Locate the cell with the specified text and output its [x, y] center coordinate. 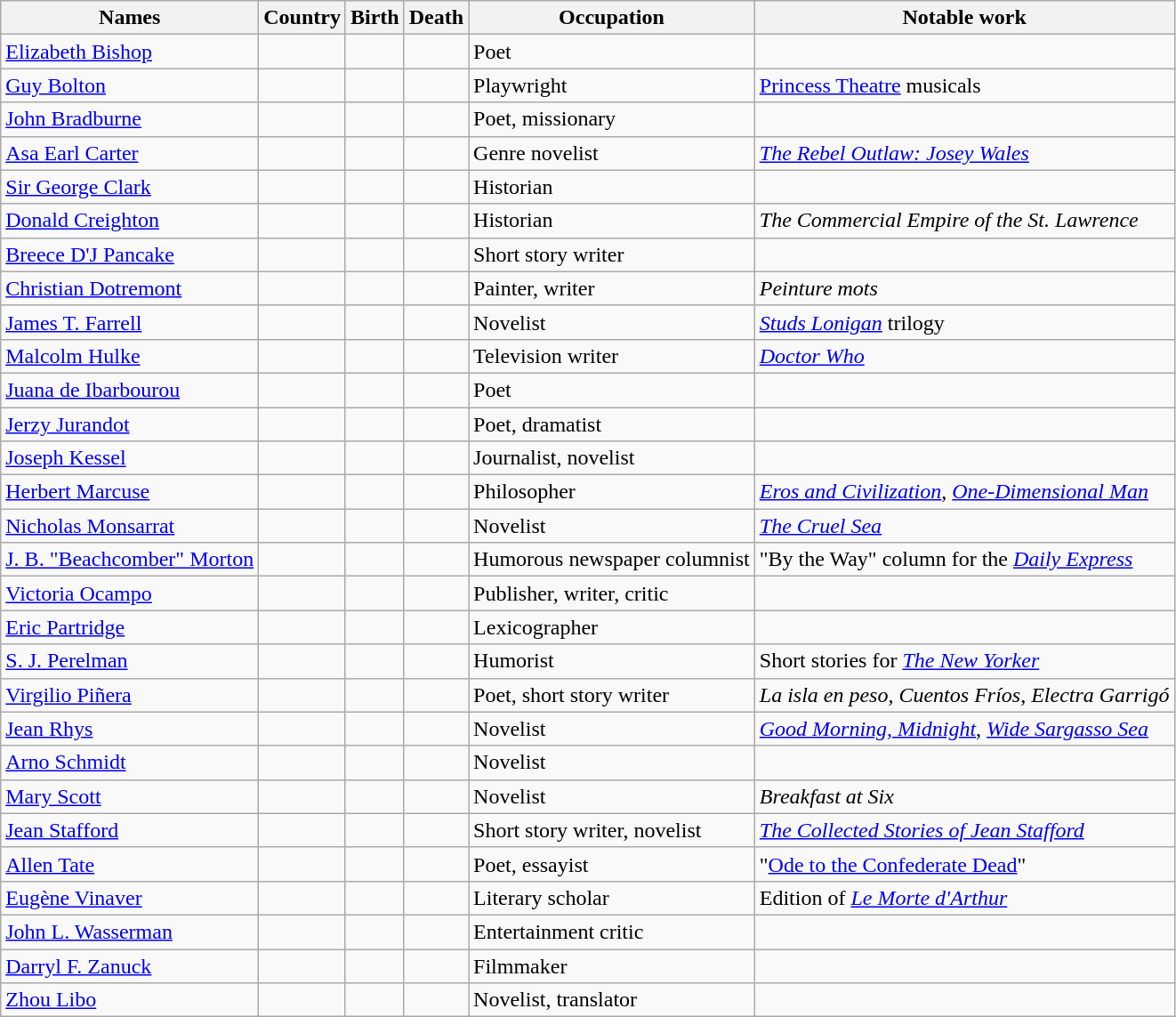
The Cruel Sea [964, 526]
Princess Theatre musicals [964, 85]
The Commercial Empire of the St. Lawrence [964, 221]
Country [302, 18]
Death [436, 18]
Joseph Kessel [130, 458]
Playwright [612, 85]
Juana de Ibarbourou [130, 390]
Donald Creighton [130, 221]
Entertainment critic [612, 932]
S. J. Perelman [130, 661]
Malcolm Hulke [130, 356]
Humorist [612, 661]
Jean Stafford [130, 830]
Short stories for The New Yorker [964, 661]
Journalist, novelist [612, 458]
Virgilio Piñera [130, 695]
Guy Bolton [130, 85]
"By the Way" column for the Daily Express [964, 560]
Birth [375, 18]
Eros and Civilization, One-Dimensional Man [964, 492]
Studs Lonigan trilogy [964, 322]
Herbert Marcuse [130, 492]
Allen Tate [130, 864]
Eric Partridge [130, 627]
Poet, dramatist [612, 424]
Poet, essayist [612, 864]
Jean Rhys [130, 729]
Painter, writer [612, 288]
Lexicographer [612, 627]
Poet, short story writer [612, 695]
Arno Schmidt [130, 763]
Darryl F. Zanuck [130, 965]
Occupation [612, 18]
Asa Earl Carter [130, 153]
John L. Wasserman [130, 932]
Poet, missionary [612, 119]
Zhou Libo [130, 1000]
Good Morning, Midnight, Wide Sargasso Sea [964, 729]
James T. Farrell [130, 322]
Filmmaker [612, 965]
John Bradburne [130, 119]
Nicholas Monsarrat [130, 526]
Breakfast at Six [964, 796]
La isla en peso, Cuentos Fríos, Electra Garrigó [964, 695]
Genre novelist [612, 153]
Christian Dotremont [130, 288]
Notable work [964, 18]
Sir George Clark [130, 187]
The Rebel Outlaw: Josey Wales [964, 153]
Doctor Who [964, 356]
Humorous newspaper columnist [612, 560]
The Collected Stories of Jean Stafford [964, 830]
Television writer [612, 356]
Peinture mots [964, 288]
Victoria Ocampo [130, 593]
Jerzy Jurandot [130, 424]
Philosopher [612, 492]
Breece D'J Pancake [130, 254]
J. B. "Beachcomber" Morton [130, 560]
Names [130, 18]
Short story writer, novelist [612, 830]
Novelist, translator [612, 1000]
Eugène Vinaver [130, 898]
Publisher, writer, critic [612, 593]
Edition of Le Morte d'Arthur [964, 898]
Short story writer [612, 254]
Mary Scott [130, 796]
Elizabeth Bishop [130, 52]
"Ode to the Confederate Dead" [964, 864]
Literary scholar [612, 898]
